Output the [x, y] coordinate of the center of the cell containing the given text.  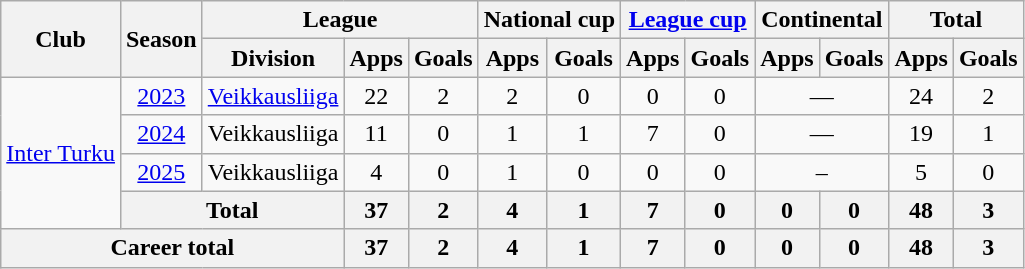
2024 [161, 134]
11 [376, 134]
Division [273, 58]
22 [376, 96]
Continental [822, 20]
– [822, 172]
Inter Turku [61, 153]
Season [161, 39]
Club [61, 39]
League [340, 20]
National cup [549, 20]
League cup [688, 20]
19 [921, 134]
5 [921, 172]
2025 [161, 172]
24 [921, 96]
2023 [161, 96]
Career total [172, 248]
